Search for the cell housing the specified text and yield its (x, y) center coordinate. 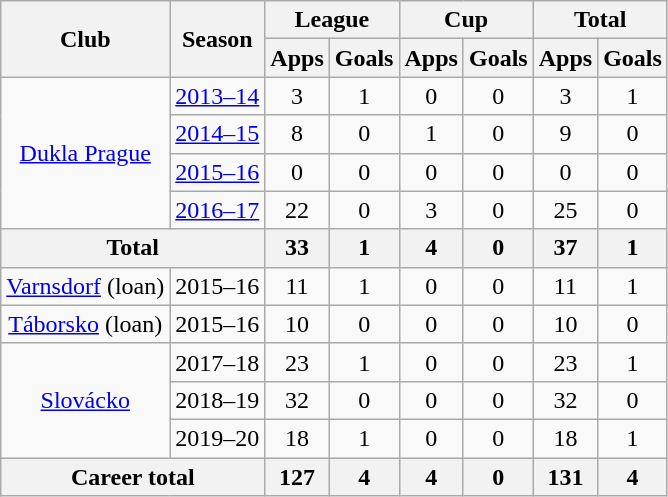
Slovácko (86, 400)
131 (565, 477)
2013–14 (218, 96)
Varnsdorf (loan) (86, 286)
8 (297, 134)
League (332, 20)
Career total (133, 477)
127 (297, 477)
2017–18 (218, 362)
2018–19 (218, 400)
Táborsko (loan) (86, 324)
2014–15 (218, 134)
22 (297, 210)
37 (565, 248)
Dukla Prague (86, 153)
25 (565, 210)
2019–20 (218, 438)
Season (218, 39)
2016–17 (218, 210)
Club (86, 39)
9 (565, 134)
33 (297, 248)
Cup (466, 20)
